Provide the [X, Y] coordinate of the cell's center where the given text is located.  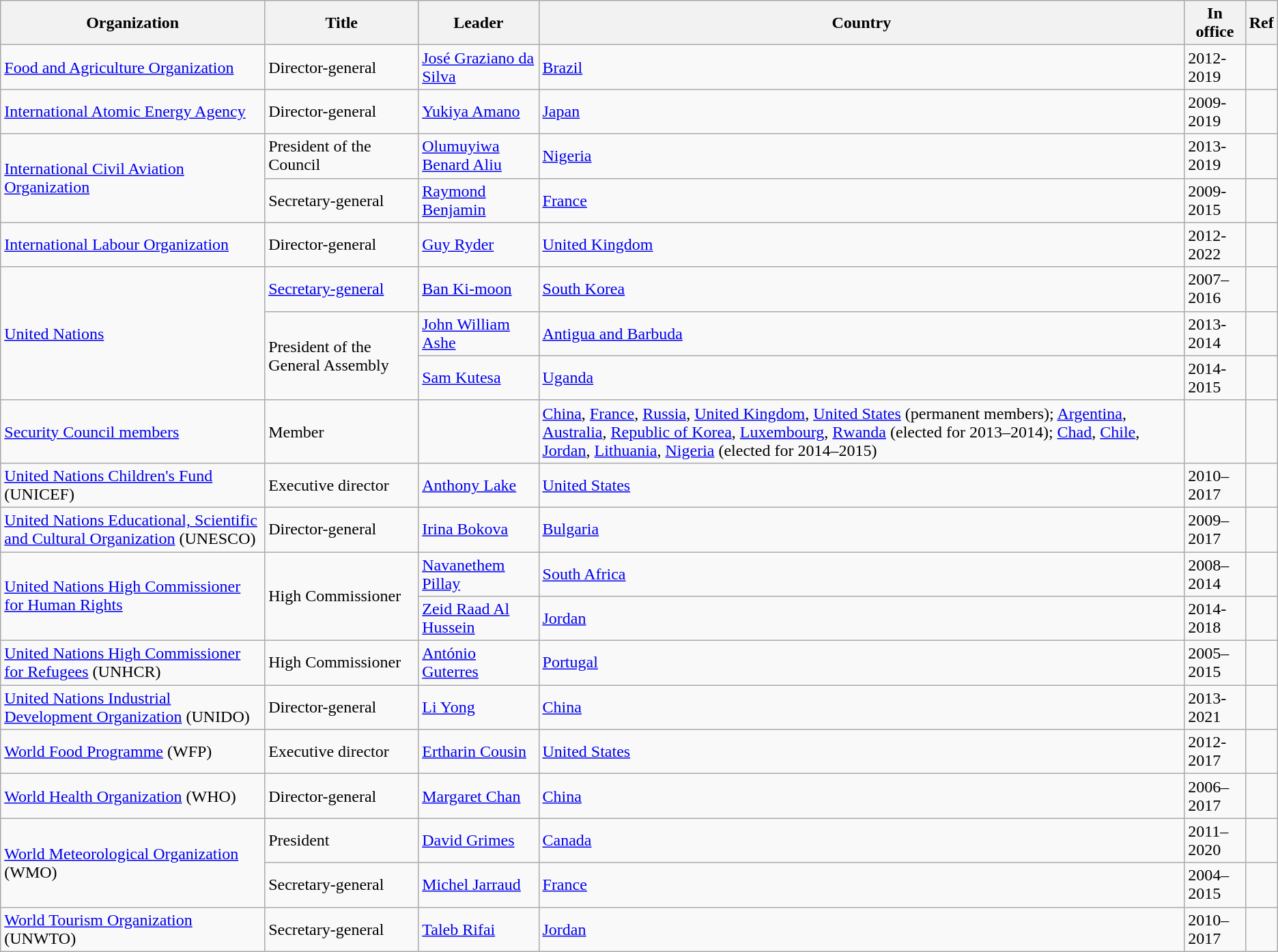
Taleb Rifai [479, 929]
David Grimes [479, 841]
Li Yong [479, 707]
Sam Kutesa [479, 378]
John William Ashe [479, 333]
2008–2014 [1215, 573]
2011–2020 [1215, 841]
António Guterres [479, 663]
2013-2021 [1215, 707]
International Civil Aviation Organization [132, 178]
Member [341, 431]
2004–2015 [1215, 884]
Michel Jarraud [479, 884]
United Nations High Commissioner for Refugees (UNHCR) [132, 663]
International Atomic Energy Agency [132, 112]
2007–2016 [1215, 289]
United Nations Children's Fund (UNICEF) [132, 485]
Canada [862, 841]
Guy Ryder [479, 244]
President of the Council [341, 156]
United Nations High Commissioner for Human Rights [132, 596]
United Kingdom [862, 244]
Raymond Benjamin [479, 201]
2014-2018 [1215, 618]
United Nations Industrial Development Organization (UNIDO) [132, 707]
José Graziano da Silva [479, 67]
President [341, 841]
Leader [479, 23]
International Labour Organization [132, 244]
In office [1215, 23]
2009-2015 [1215, 201]
2006–2017 [1215, 796]
2013-2014 [1215, 333]
2013-2019 [1215, 156]
World Food Programme (WFP) [132, 752]
President of the General Assembly [341, 356]
South Africa [862, 573]
2012-2017 [1215, 752]
Antigua and Barbuda [862, 333]
United Nations [132, 333]
Organization [132, 23]
Margaret Chan [479, 796]
2012-2022 [1215, 244]
Navanethem Pillay [479, 573]
Ertharin Cousin [479, 752]
Title [341, 23]
Zeid Raad Al Hussein [479, 618]
2005–2015 [1215, 663]
Uganda [862, 378]
Brazil [862, 67]
Anthony Lake [479, 485]
Portugal [862, 663]
2014-2015 [1215, 378]
2009–2017 [1215, 530]
Olumuyiwa Benard Aliu [479, 156]
Food and Agriculture Organization [132, 67]
Japan [862, 112]
World Tourism Organization (UNWTO) [132, 929]
Yukiya Amano [479, 112]
World Health Organization (WHO) [132, 796]
Irina Bokova [479, 530]
Ban Ki-moon [479, 289]
Bulgaria [862, 530]
Ref [1262, 23]
South Korea [862, 289]
Country [862, 23]
United Nations Educational, Scientific and Cultural Organization (UNESCO) [132, 530]
Security Council members [132, 431]
2012-2019 [1215, 67]
Nigeria [862, 156]
World Meteorological Organization (WMO) [132, 863]
2009-2019 [1215, 112]
